Detect which cell encompasses the target text, then output its [x, y] center coordinate. 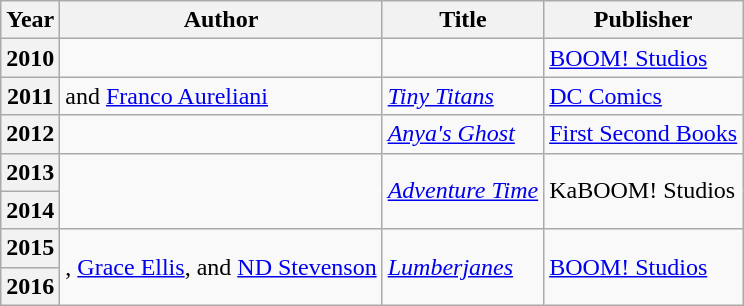
Adventure Time [462, 191]
2016 [30, 286]
Title [462, 20]
2013 [30, 172]
DC Comics [644, 96]
Year [30, 20]
and Franco Aureliani [221, 96]
KaBOOM! Studios [644, 191]
2015 [30, 248]
2010 [30, 58]
2014 [30, 210]
Anya's Ghost [462, 134]
2011 [30, 96]
Tiny Titans [462, 96]
, Grace Ellis, and ND Stevenson [221, 267]
Author [221, 20]
First Second Books [644, 134]
Lumberjanes [462, 267]
2012 [30, 134]
Publisher [644, 20]
